Return [x, y] of the center of cell containing provided text 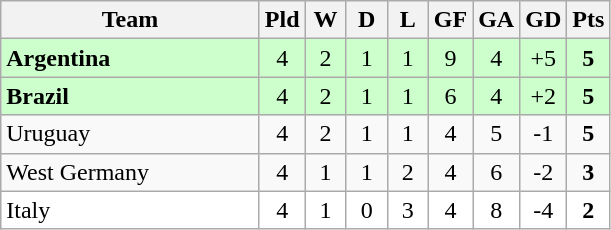
+5 [544, 58]
GF [450, 20]
Italy [130, 210]
W [326, 20]
-2 [544, 172]
0 [366, 210]
West Germany [130, 172]
Uruguay [130, 134]
L [408, 20]
9 [450, 58]
+2 [544, 96]
8 [496, 210]
Brazil [130, 96]
Pld [282, 20]
GD [544, 20]
GA [496, 20]
-4 [544, 210]
-1 [544, 134]
Argentina [130, 58]
D [366, 20]
Team [130, 20]
Pts [588, 20]
